Output the (x, y) coordinate of the center of the cell containing the given text.  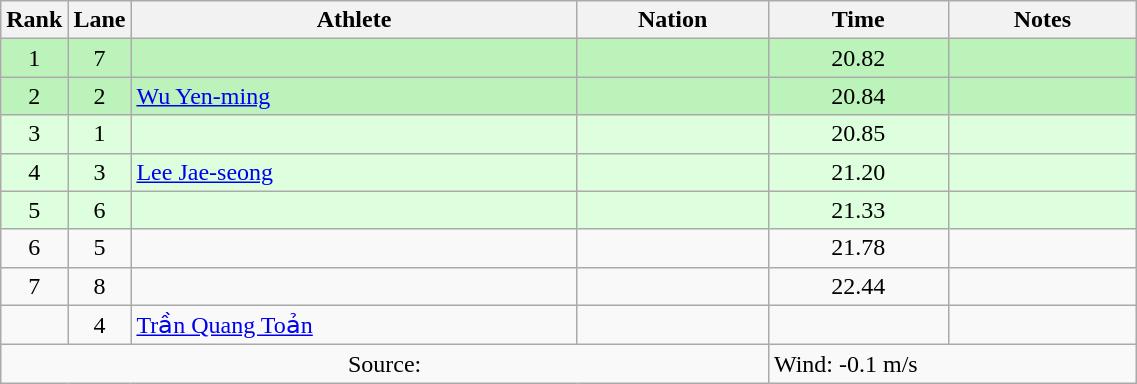
22.44 (858, 286)
Source: (385, 364)
Nation (672, 20)
Notes (1042, 20)
20.85 (858, 134)
Wind: -0.1 m/s (952, 364)
21.33 (858, 210)
Athlete (354, 20)
20.82 (858, 58)
Time (858, 20)
21.78 (858, 248)
20.84 (858, 96)
Wu Yen-ming (354, 96)
Lane (100, 20)
8 (100, 286)
Lee Jae-seong (354, 172)
Rank (34, 20)
21.20 (858, 172)
Trần Quang Toản (354, 325)
